Output the [X, Y] coordinate of the center of the cell containing the given text.  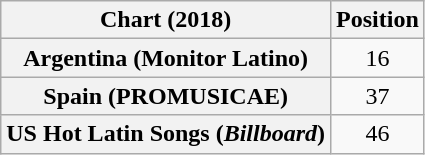
46 [378, 134]
Spain (PROMUSICAE) [166, 96]
US Hot Latin Songs (Billboard) [166, 134]
37 [378, 96]
Position [378, 20]
Chart (2018) [166, 20]
16 [378, 58]
Argentina (Monitor Latino) [166, 58]
